Return the [X, Y] coordinate for the center point of the cell that contains the specified text.  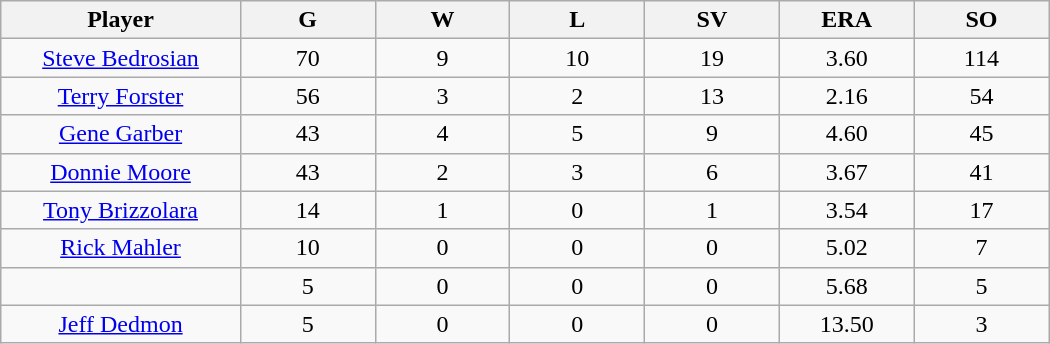
17 [982, 210]
5.02 [846, 248]
114 [982, 58]
13 [712, 96]
Steve Bedrosian [121, 58]
13.50 [846, 324]
3.54 [846, 210]
45 [982, 134]
L [578, 20]
14 [308, 210]
56 [308, 96]
70 [308, 58]
4.60 [846, 134]
Gene Garber [121, 134]
ERA [846, 20]
Terry Forster [121, 96]
Player [121, 20]
G [308, 20]
4 [442, 134]
Rick Mahler [121, 248]
41 [982, 172]
54 [982, 96]
Tony Brizzolara [121, 210]
5.68 [846, 286]
3.67 [846, 172]
Donnie Moore [121, 172]
7 [982, 248]
Jeff Dedmon [121, 324]
19 [712, 58]
SV [712, 20]
2.16 [846, 96]
3.60 [846, 58]
6 [712, 172]
SO [982, 20]
W [442, 20]
